Return (x, y) of the center of cell containing provided text 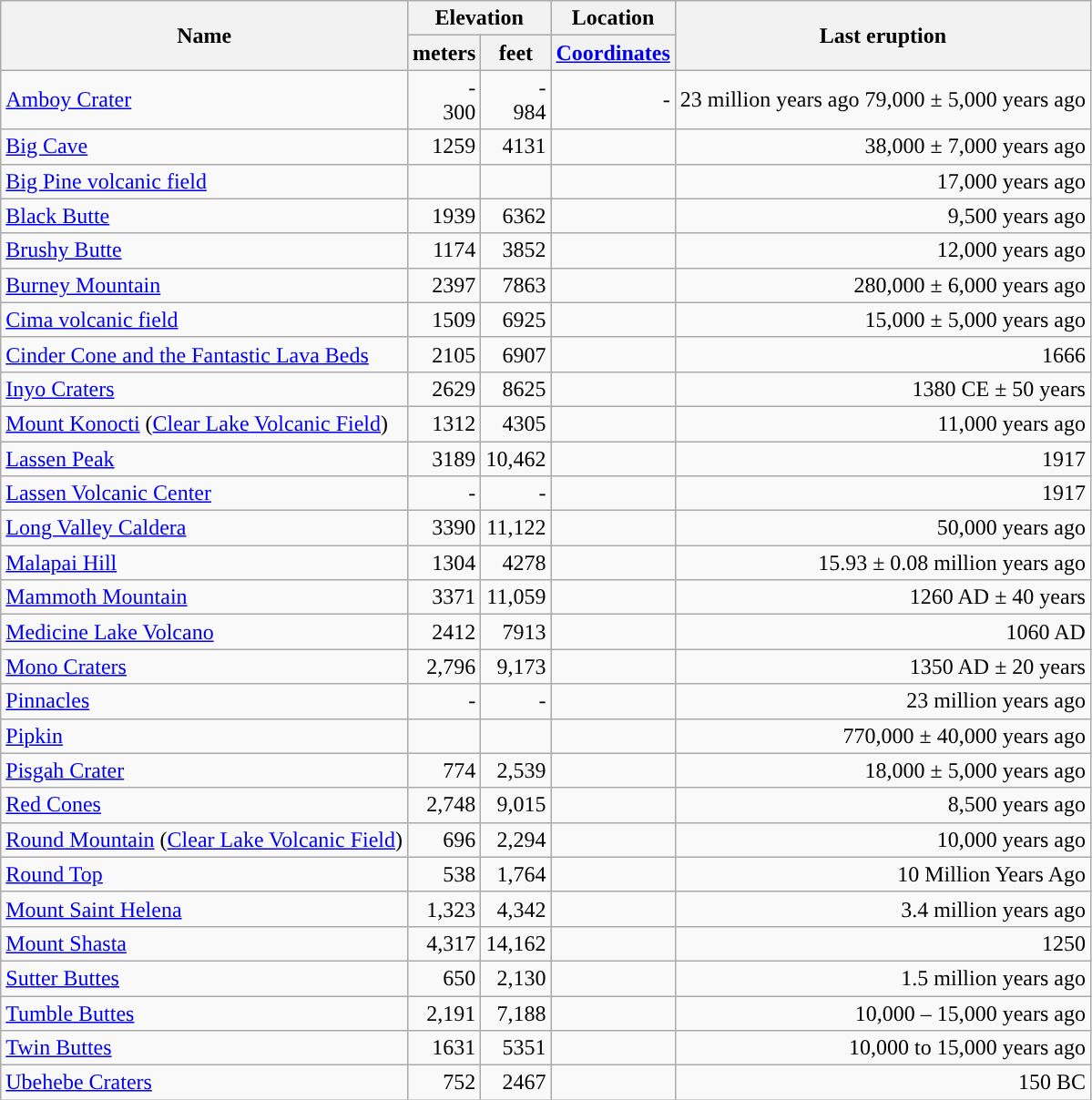
Long Valley Caldera (204, 528)
1666 (883, 354)
11,059 (515, 597)
10,000 – 15,000 years ago (883, 1013)
23 million years ago 79,000 ± 5,000 years ago (883, 100)
1260 AD ± 40 years (883, 597)
Cima volcanic field (204, 320)
15.93 ± 0.08 million years ago (883, 563)
4278 (515, 563)
Tumble Buttes (204, 1013)
7863 (515, 285)
50,000 years ago (883, 528)
2,191 (444, 1013)
18,000 ± 5,000 years ago (883, 770)
Burney Mountain (204, 285)
7,188 (515, 1013)
2,130 (515, 978)
774 (444, 770)
Mount Konocti (Clear Lake Volcanic Field) (204, 423)
2629 (444, 389)
Big Cave (204, 147)
Amboy Crater (204, 100)
Lassen Volcanic Center (204, 494)
meters (444, 53)
3852 (515, 250)
280,000 ± 6,000 years ago (883, 285)
Name (204, 36)
3390 (444, 528)
1259 (444, 147)
2397 (444, 285)
4131 (515, 147)
Mono Craters (204, 667)
2467 (515, 1083)
-984 (515, 100)
1350 AD ± 20 years (883, 667)
8625 (515, 389)
38,000 ± 7,000 years ago (883, 147)
696 (444, 840)
2412 (444, 632)
Pinnacles (204, 701)
Ubehebe Craters (204, 1083)
11,000 years ago (883, 423)
2105 (444, 354)
3189 (444, 458)
1,323 (444, 909)
Red Cones (204, 805)
1174 (444, 250)
9,015 (515, 805)
1250 (883, 943)
Last eruption (883, 36)
23 million years ago (883, 701)
Inyo Craters (204, 389)
Big Pine volcanic field (204, 181)
5351 (515, 1048)
Mammoth Mountain (204, 597)
-300 (444, 100)
2,796 (444, 667)
Brushy Butte (204, 250)
4,317 (444, 943)
3371 (444, 597)
Pisgah Crater (204, 770)
10,462 (515, 458)
2,539 (515, 770)
3.4 million years ago (883, 909)
Medicine Lake Volcano (204, 632)
Sutter Buttes (204, 978)
Round Mountain (Clear Lake Volcanic Field) (204, 840)
11,122 (515, 528)
feet (515, 53)
Mount Shasta (204, 943)
Twin Buttes (204, 1048)
9,500 years ago (883, 216)
14,162 (515, 943)
15,000 ± 5,000 years ago (883, 320)
6362 (515, 216)
1380 CE ± 50 years (883, 389)
Location (613, 18)
10,000 to 15,000 years ago (883, 1048)
752 (444, 1083)
9,173 (515, 667)
7913 (515, 632)
4,342 (515, 909)
6907 (515, 354)
8,500 years ago (883, 805)
6925 (515, 320)
Mount Saint Helena (204, 909)
Round Top (204, 874)
Malapai Hill (204, 563)
770,000 ± 40,000 years ago (883, 736)
1631 (444, 1048)
Black Butte (204, 216)
2,294 (515, 840)
538 (444, 874)
1,764 (515, 874)
Lassen Peak (204, 458)
Elevation (479, 18)
Coordinates (613, 53)
10 Million Years Ago (883, 874)
150 BC (883, 1083)
Cinder Cone and the Fantastic Lava Beds (204, 354)
17,000 years ago (883, 181)
Pipkin (204, 736)
1939 (444, 216)
10,000 years ago (883, 840)
1060 AD (883, 632)
1312 (444, 423)
1304 (444, 563)
650 (444, 978)
1.5 million years ago (883, 978)
1509 (444, 320)
2,748 (444, 805)
4305 (515, 423)
12,000 years ago (883, 250)
